Capture the cell that displays the provided text and extract its (x, y) central coordinate. 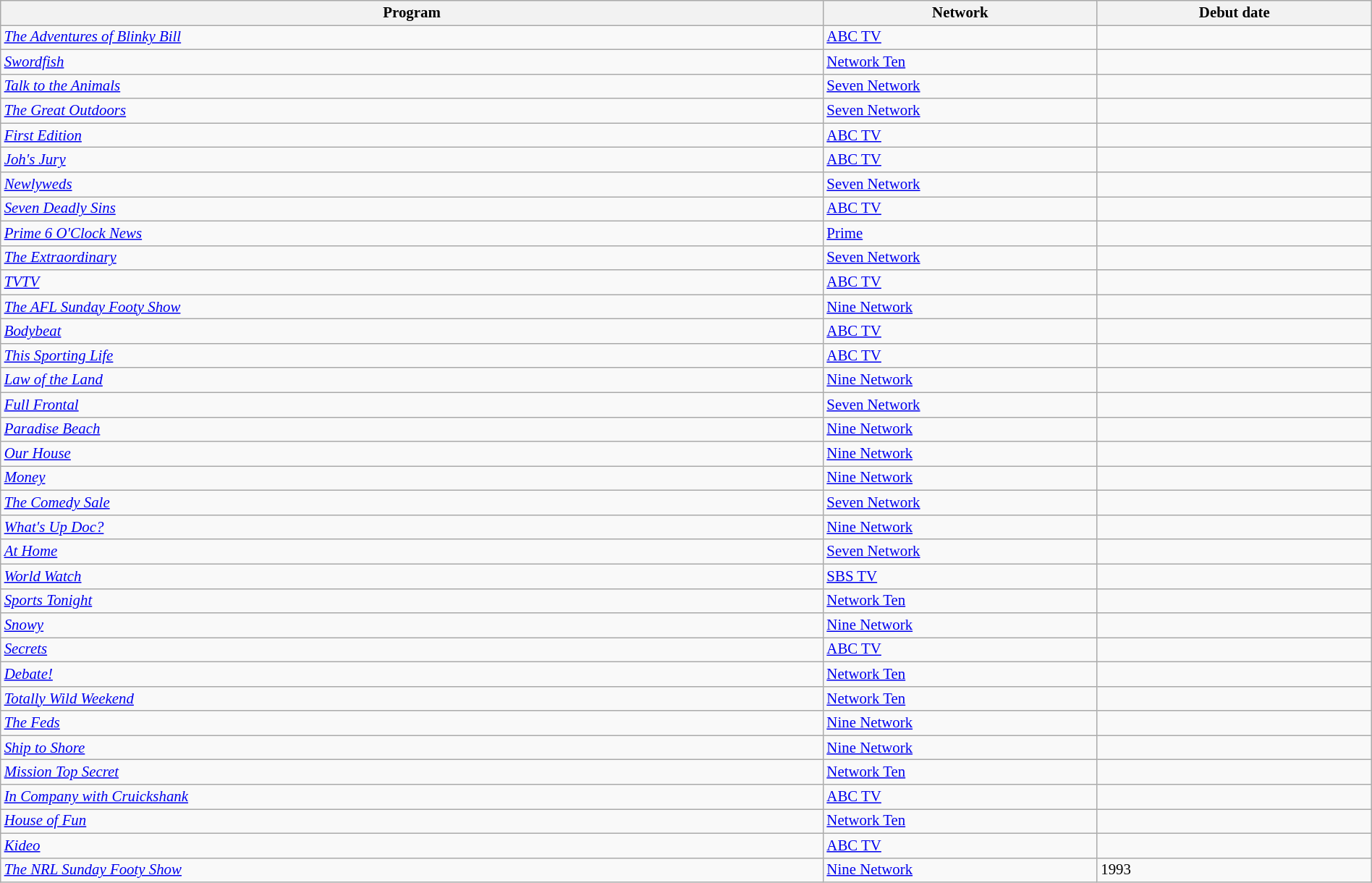
The Great Outdoors (412, 111)
Ship to Shore (412, 748)
Snowy (412, 625)
Totally Wild Weekend (412, 698)
Seven Deadly Sins (412, 208)
Prime (960, 233)
Money (412, 478)
Kideo (412, 845)
Talk to the Animals (412, 86)
The Feds (412, 723)
Paradise Beach (412, 429)
This Sporting Life (412, 355)
Bodybeat (412, 331)
Secrets (412, 650)
Law of the Land (412, 380)
TVTV (412, 282)
1993 (1235, 870)
The NRL Sunday Footy Show (412, 870)
The Extraordinary (412, 258)
Our House (412, 454)
The Adventures of Blinky Bill (412, 37)
The AFL Sunday Footy Show (412, 307)
Program (412, 13)
In Company with Cruickshank (412, 797)
Full Frontal (412, 405)
Swordfish (412, 62)
Sports Tonight (412, 601)
Debut date (1235, 13)
Debate! (412, 674)
First Edition (412, 135)
What's Up Doc? (412, 527)
The Comedy Sale (412, 503)
Mission Top Secret (412, 772)
House of Fun (412, 821)
Prime 6 O'Clock News (412, 233)
Newlyweds (412, 185)
Network (960, 13)
At Home (412, 552)
Joh's Jury (412, 160)
World Watch (412, 576)
SBS TV (960, 576)
